Scan for the cell matching the given text and deliver its [X, Y] coordinate at center. 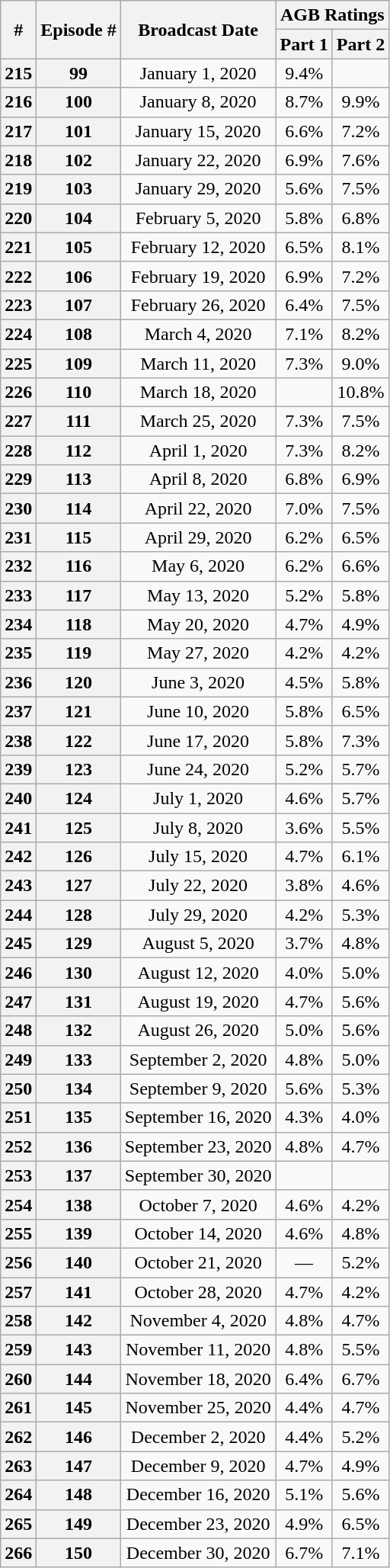
December 23, 2020 [198, 1524]
113 [78, 479]
109 [78, 364]
September 30, 2020 [198, 1175]
245 [18, 944]
9.0% [360, 364]
145 [78, 1408]
107 [78, 305]
7.6% [360, 160]
116 [78, 566]
147 [78, 1466]
244 [18, 915]
141 [78, 1292]
January 8, 2020 [198, 102]
229 [18, 479]
104 [78, 218]
133 [78, 1060]
July 1, 2020 [198, 798]
255 [18, 1233]
235 [18, 653]
106 [78, 276]
222 [18, 276]
261 [18, 1408]
April 8, 2020 [198, 479]
September 9, 2020 [198, 1089]
132 [78, 1031]
248 [18, 1031]
3.8% [304, 886]
150 [78, 1553]
249 [18, 1060]
233 [18, 595]
7.0% [304, 508]
August 26, 2020 [198, 1031]
231 [18, 537]
257 [18, 1292]
January 22, 2020 [198, 160]
135 [78, 1117]
256 [18, 1262]
111 [78, 422]
March 4, 2020 [198, 334]
April 29, 2020 [198, 537]
January 15, 2020 [198, 131]
100 [78, 102]
232 [18, 566]
February 26, 2020 [198, 305]
AGB Ratings [332, 15]
February 12, 2020 [198, 247]
112 [78, 451]
8.1% [360, 247]
105 [78, 247]
234 [18, 624]
4.3% [304, 1117]
— [304, 1262]
122 [78, 740]
118 [78, 624]
227 [18, 422]
215 [18, 73]
April 1, 2020 [198, 451]
9.4% [304, 73]
127 [78, 886]
September 16, 2020 [198, 1117]
238 [18, 740]
123 [78, 769]
240 [18, 798]
252 [18, 1146]
129 [78, 944]
131 [78, 1002]
247 [18, 1002]
July 22, 2020 [198, 886]
July 29, 2020 [198, 915]
143 [78, 1350]
242 [18, 857]
218 [18, 160]
226 [18, 393]
142 [78, 1321]
March 11, 2020 [198, 364]
137 [78, 1175]
223 [18, 305]
149 [78, 1524]
August 12, 2020 [198, 973]
230 [18, 508]
220 [18, 218]
3.7% [304, 944]
May 13, 2020 [198, 595]
241 [18, 827]
119 [78, 653]
216 [18, 102]
Broadcast Date [198, 30]
October 7, 2020 [198, 1204]
December 16, 2020 [198, 1495]
December 9, 2020 [198, 1466]
225 [18, 364]
264 [18, 1495]
September 2, 2020 [198, 1060]
10.8% [360, 393]
120 [78, 682]
266 [18, 1553]
139 [78, 1233]
September 23, 2020 [198, 1146]
110 [78, 393]
144 [78, 1379]
January 29, 2020 [198, 189]
January 1, 2020 [198, 73]
246 [18, 973]
4.5% [304, 682]
5.1% [304, 1495]
November 4, 2020 [198, 1321]
251 [18, 1117]
126 [78, 857]
108 [78, 334]
237 [18, 711]
103 [78, 189]
# [18, 30]
November 18, 2020 [198, 1379]
138 [78, 1204]
128 [78, 915]
134 [78, 1089]
March 18, 2020 [198, 393]
217 [18, 131]
February 19, 2020 [198, 276]
October 14, 2020 [198, 1233]
March 25, 2020 [198, 422]
June 3, 2020 [198, 682]
121 [78, 711]
130 [78, 973]
3.6% [304, 827]
May 20, 2020 [198, 624]
258 [18, 1321]
6.1% [360, 857]
125 [78, 827]
243 [18, 886]
115 [78, 537]
February 5, 2020 [198, 218]
136 [78, 1146]
146 [78, 1437]
June 17, 2020 [198, 740]
262 [18, 1437]
October 28, 2020 [198, 1292]
228 [18, 451]
114 [78, 508]
August 19, 2020 [198, 1002]
Part 2 [360, 44]
250 [18, 1089]
December 2, 2020 [198, 1437]
253 [18, 1175]
148 [78, 1495]
December 30, 2020 [198, 1553]
June 24, 2020 [198, 769]
October 21, 2020 [198, 1262]
May 6, 2020 [198, 566]
259 [18, 1350]
263 [18, 1466]
140 [78, 1262]
260 [18, 1379]
124 [78, 798]
9.9% [360, 102]
May 27, 2020 [198, 653]
117 [78, 595]
219 [18, 189]
236 [18, 682]
November 25, 2020 [198, 1408]
265 [18, 1524]
Episode # [78, 30]
221 [18, 247]
224 [18, 334]
102 [78, 160]
99 [78, 73]
November 11, 2020 [198, 1350]
July 8, 2020 [198, 827]
Part 1 [304, 44]
239 [18, 769]
April 22, 2020 [198, 508]
July 15, 2020 [198, 857]
101 [78, 131]
8.7% [304, 102]
254 [18, 1204]
August 5, 2020 [198, 944]
June 10, 2020 [198, 711]
